Return the [X, Y] coordinate for the center point of the cell that contains the specified text.  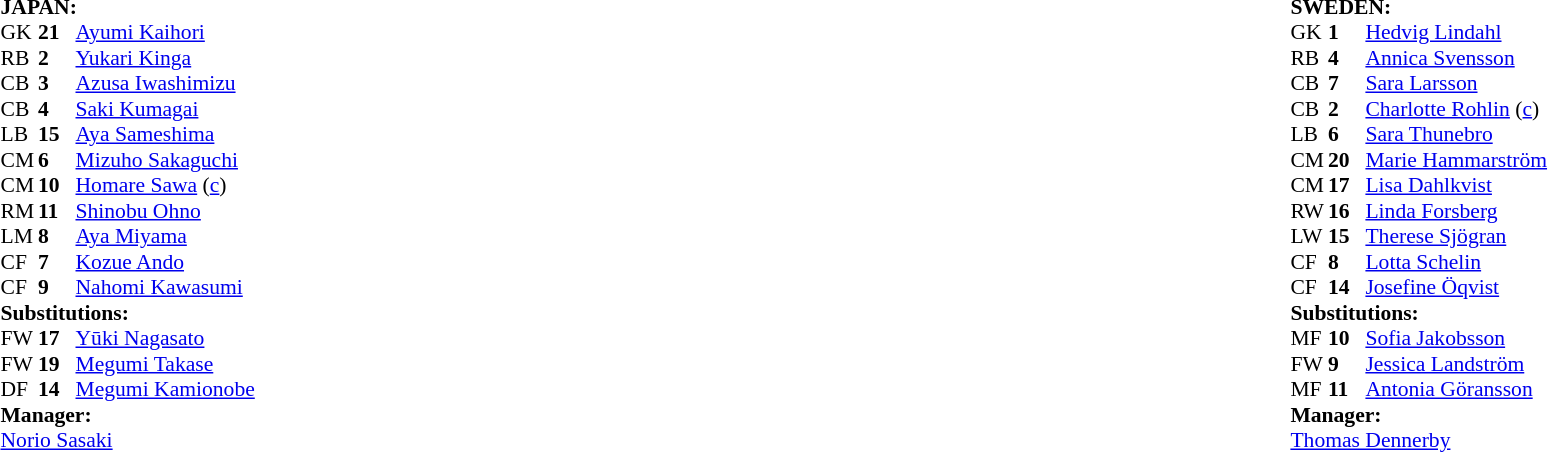
Nahomi Kawasumi [166, 287]
Saki Kumagai [166, 109]
RW [1309, 211]
Josefine Öqvist [1456, 287]
RM [19, 211]
Mizuho Sakaguchi [166, 160]
Yūki Nagasato [166, 339]
Aya Miyama [166, 237]
1 [1347, 33]
Antonia Göransson [1456, 389]
Lotta Schelin [1456, 262]
Aya Sameshima [166, 135]
Therese Sjögran [1456, 237]
3 [57, 83]
Lisa Dahlkvist [1456, 185]
Megumi Kamionobe [166, 389]
21 [57, 33]
Sara Thunebro [1456, 135]
Ayumi Kaihori [166, 33]
Megumi Takase [166, 364]
Charlotte Rohlin (c) [1456, 109]
Annica Svensson [1456, 58]
19 [57, 364]
20 [1347, 160]
Yukari Kinga [166, 58]
Sara Larsson [1456, 83]
Sofia Jakobsson [1456, 339]
Shinobu Ohno [166, 211]
Homare Sawa (c) [166, 185]
LM [19, 237]
DF [19, 389]
Marie Hammarström [1456, 160]
LW [1309, 237]
Jessica Landström [1456, 364]
Hedvig Lindahl [1456, 33]
16 [1347, 211]
Kozue Ando [166, 262]
Linda Forsberg [1456, 211]
Azusa Iwashimizu [166, 83]
